Return [X, Y] of the center of cell containing provided text 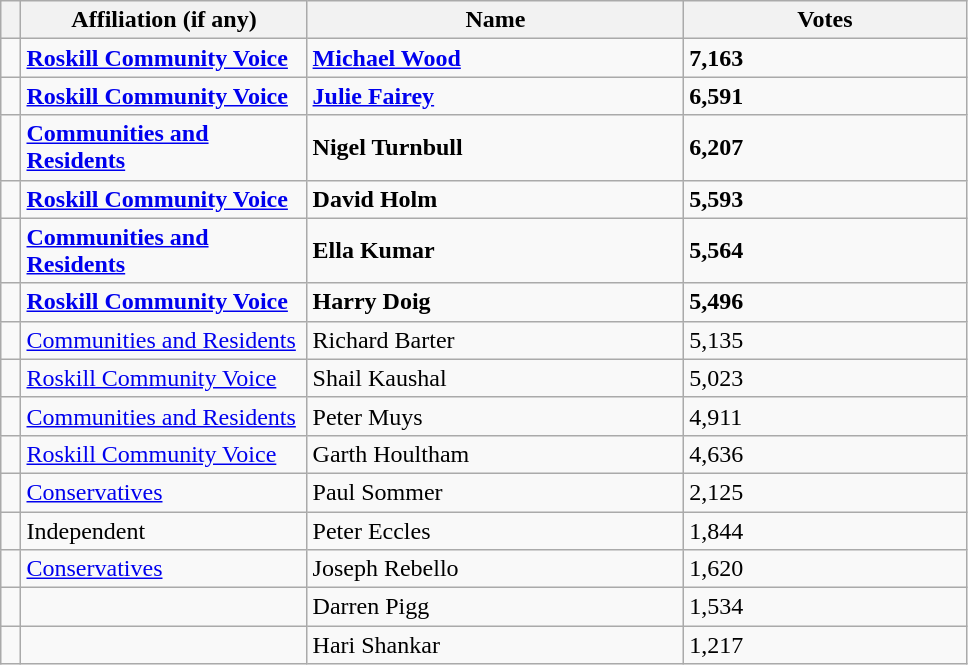
Harry Doig [496, 302]
5,135 [825, 340]
Name [496, 20]
1,844 [825, 531]
6,207 [825, 148]
Affiliation (if any) [164, 20]
Ella Kumar [496, 250]
Shail Kaushal [496, 378]
1,620 [825, 569]
Michael Wood [496, 58]
1,217 [825, 645]
Paul Sommer [496, 492]
Independent [164, 531]
5,593 [825, 199]
4,911 [825, 416]
David Holm [496, 199]
Votes [825, 20]
Peter Eccles [496, 531]
Joseph Rebello [496, 569]
Hari Shankar [496, 645]
Julie Fairey [496, 96]
1,534 [825, 607]
5,564 [825, 250]
Peter Muys [496, 416]
2,125 [825, 492]
6,591 [825, 96]
Richard Barter [496, 340]
7,163 [825, 58]
Darren Pigg [496, 607]
5,496 [825, 302]
Garth Houltham [496, 454]
Nigel Turnbull [496, 148]
5,023 [825, 378]
4,636 [825, 454]
